Extract the (X, Y) coordinate from the center of the cell holding the provided text.  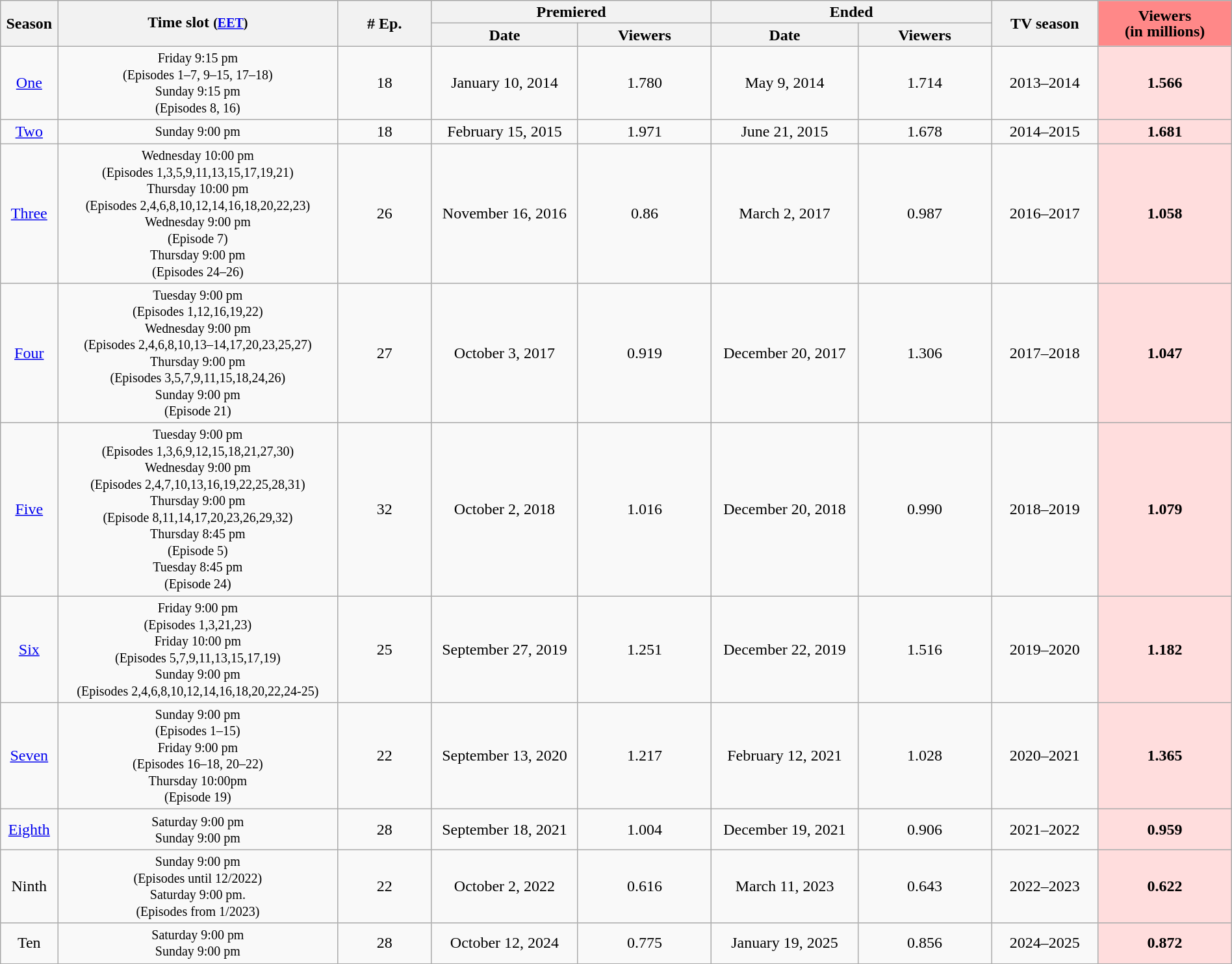
# Ep. (385, 23)
December 19, 2021 (785, 829)
Friday 9:15 pm(Episodes 1–7, 9–15, 17–18)Sunday 9:15 pm(Episodes 8, 16) (198, 83)
2020–2021 (1045, 756)
Ninth (29, 887)
1.079 (1164, 510)
January 10, 2014 (505, 83)
December 22, 2019 (785, 649)
Friday 9:00 pm(Episodes 1,3,21,23)Friday 10:00 pm(Episodes 5,7,9,11,13,15,17,19)Sunday 9:00 pm(Episodes 2,4,6,8,10,12,14,16,18,20,22,24-25) (198, 649)
26 (385, 213)
0.919 (645, 354)
0.86 (645, 213)
0.959 (1164, 829)
1.365 (1164, 756)
25 (385, 649)
February 12, 2021 (785, 756)
2013–2014 (1045, 83)
Three (29, 213)
1.971 (645, 131)
1.780 (645, 83)
November 16, 2016 (505, 213)
Sunday 9:00 pm (198, 131)
1.306 (924, 354)
0.643 (924, 887)
0.775 (645, 943)
September 18, 2021 (505, 829)
1.047 (1164, 354)
March 2, 2017 (785, 213)
0.872 (1164, 943)
0.616 (645, 887)
Two (29, 131)
1.516 (924, 649)
1.182 (1164, 649)
2014–2015 (1045, 131)
Five (29, 510)
2019–2020 (1045, 649)
Eighth (29, 829)
0.987 (924, 213)
1.714 (924, 83)
Sunday 9:00 pm(Episodes 1–15)Friday 9:00 pm(Episodes 16–18, 20–22)Thursday 10:00pm(Episode 19) (198, 756)
2018–2019 (1045, 510)
October 2, 2018 (505, 510)
March 11, 2023 (785, 887)
October 12, 2024 (505, 943)
0.856 (924, 943)
Ten (29, 943)
0.622 (1164, 887)
2021–2022 (1045, 829)
2024–2025 (1045, 943)
1.678 (924, 131)
0.990 (924, 510)
One (29, 83)
May 9, 2014 (785, 83)
1.217 (645, 756)
Ended (851, 12)
2017–2018 (1045, 354)
0.906 (924, 829)
Seven (29, 756)
1.016 (645, 510)
September 27, 2019 (505, 649)
Season (29, 23)
1.251 (645, 649)
Viewers(in millions) (1164, 23)
September 13, 2020 (505, 756)
Four (29, 354)
1.028 (924, 756)
December 20, 2018 (785, 510)
1.681 (1164, 131)
Six (29, 649)
Sunday 9:00 pm(Episodes until 12/2022)Saturday 9:00 pm.(Episodes from 1/2023) (198, 887)
32 (385, 510)
October 3, 2017 (505, 354)
Time slot (EET) (198, 23)
1.004 (645, 829)
June 21, 2015 (785, 131)
2016–2017 (1045, 213)
October 2, 2022 (505, 887)
February 15, 2015 (505, 131)
TV season (1045, 23)
1.058 (1164, 213)
27 (385, 354)
1.566 (1164, 83)
Premiered (572, 12)
January 19, 2025 (785, 943)
December 20, 2017 (785, 354)
2022–2023 (1045, 887)
